Capture the cell that displays the provided text and extract its [x, y] central coordinate. 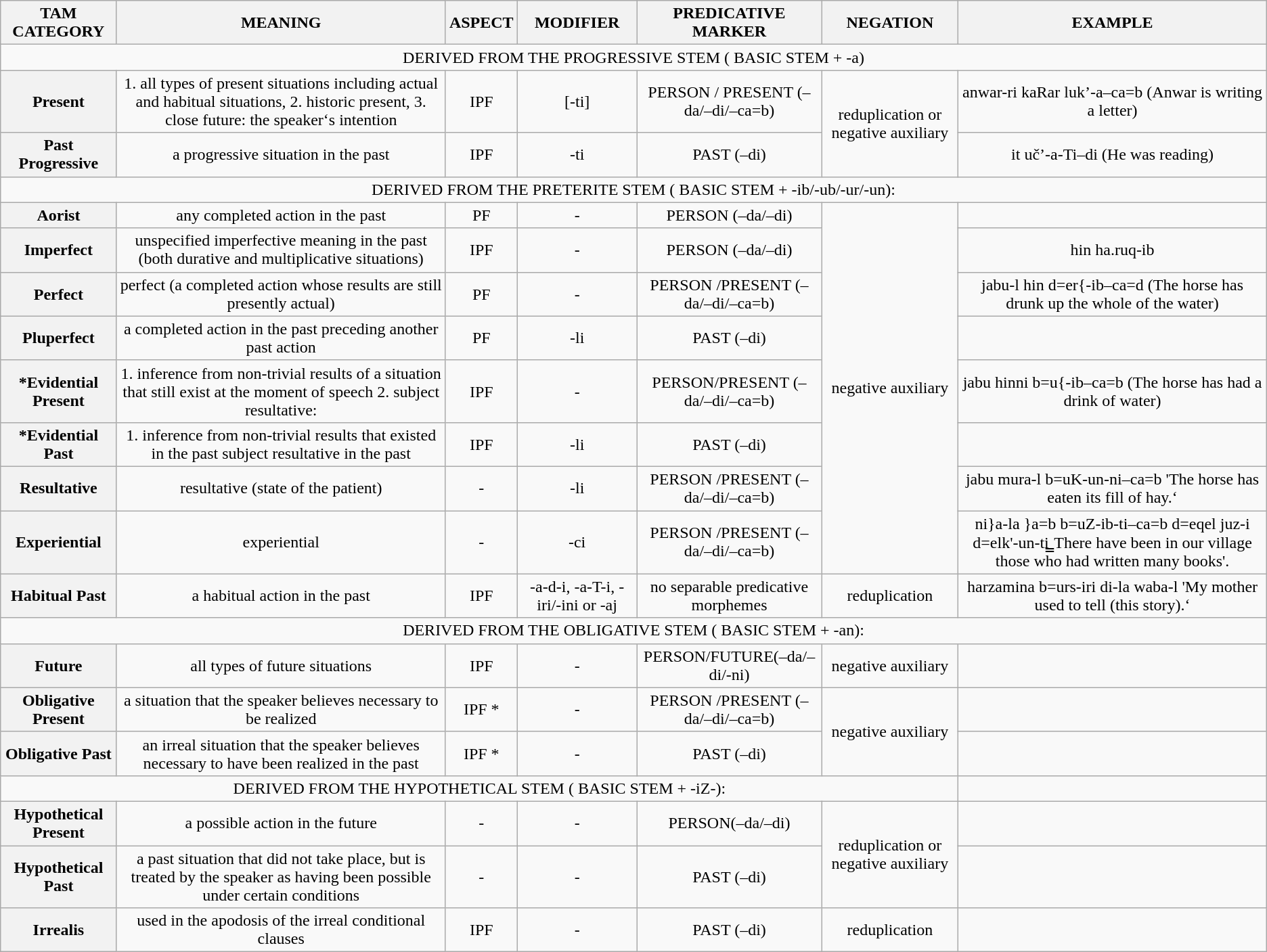
MEANING [281, 23]
a past situation that did not take place, but is treated by the speaker as having been possible under certain conditions [281, 877]
PERSON/FUTURE(–da/–di/-ni) [730, 666]
*Evidential Present [58, 391]
Hypothetical Present [58, 823]
a possible action in the future [281, 823]
Obligative Past [58, 754]
experiential [281, 542]
DERIVED FROM THE PROGRESSIVE STEM ( BASIC STEM + -a) [633, 58]
Irrealis [58, 930]
jabu hinni b=u{-ib–ca=b (The horse has had a drink of water) [1113, 391]
Obligative Present [58, 709]
Aorist [58, 215]
DERIVED FROM THE PRETERITE STEM ( BASIC STEM + -ib/-ub/-ur/-un): [633, 189]
PREDICATIVE MARKER [730, 23]
jabu-l hin d=er{-ib–ca=d (The horse has drunk up the whole of the water) [1113, 294]
1. all types of present situations including actual and habitual situations, 2. historic present, 3. close future: the speaker‘s intention [281, 101]
any completed action in the past [281, 215]
jabu mura-l b=uK-un-ni–ca=b 'The horse has eaten its fill of hay.‘ [1113, 489]
used in the apodosis of the irreal conditional clauses [281, 930]
-a-d-i, -a-T-i, -iri/-ini or -aj [577, 595]
Past Progressive [58, 154]
PERSON(–da/–di) [730, 823]
hin ha.ruq-ib [1113, 250]
PERSON/PRESENT (–da/–di/–ca=b) [730, 391]
ni}a-la }a=b b=uZ-ib-ti–ca=b d=eqel juz-i d=elk'-un-ti ̳There have been in our village those who had written many books'. [1113, 542]
[-ti] [577, 101]
Future [58, 666]
EXAMPLE [1113, 23]
DERIVED FROM THE OBLIGATIVE STEM ( BASIC STEM + -an): [633, 631]
an irreal situation that the speaker believes necessary to have been realized in the past [281, 754]
Hypothetical Past [58, 877]
Perfect [58, 294]
Pluperfect [58, 338]
all types of future situations [281, 666]
anwar-ri kaRar luk’-a–ca=b (Anwar is writing a letter) [1113, 101]
DERIVED FROM THE HYPOTHETICAL STEM ( BASIC STEM + -iZ-): [479, 788]
PERSON / PRESENT (–da/–di/–ca=b) [730, 101]
Present [58, 101]
NEGATION [890, 23]
-ti [577, 154]
1. inference from non-trivial results that existed in the past subject resultative in the past [281, 444]
Imperfect [58, 250]
Resultative [58, 489]
ASPECT [481, 23]
-ci [577, 542]
a situation that the speaker believes necessary to be realized [281, 709]
resultative (state of the patient) [281, 489]
a completed action in the past preceding another past action [281, 338]
harzamina b=urs-iri di-la waba-l 'My mother used to tell (this story).‘ [1113, 595]
a habitual action in the past [281, 595]
a progressive situation in the past [281, 154]
1. inference from non-trivial results of a situation that still exist at the moment of speech 2. subject resultative: [281, 391]
Habitual Past [58, 595]
TAM CATEGORY [58, 23]
perfect (a completed action whose results are still presently actual) [281, 294]
it uč’-a-Ti–di (He was reading) [1113, 154]
no separable predicative morphemes [730, 595]
unspecified imperfective meaning in the past (both durative and multiplicative situations) [281, 250]
*Evidential Past [58, 444]
Experiential [58, 542]
MODIFIER [577, 23]
